Capture the cell that displays the provided text and extract its (x, y) central coordinate. 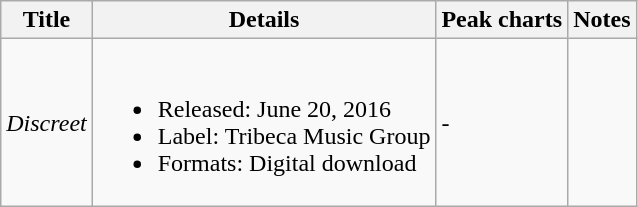
Title (46, 20)
Peak charts (502, 20)
Notes (602, 20)
Details (264, 20)
Released: June 20, 2016Label: Tribeca Music GroupFormats: Digital download (264, 122)
- (502, 122)
Discreet (46, 122)
